Determine the [X, Y] coordinate at the center of the cell enclosing the given text.  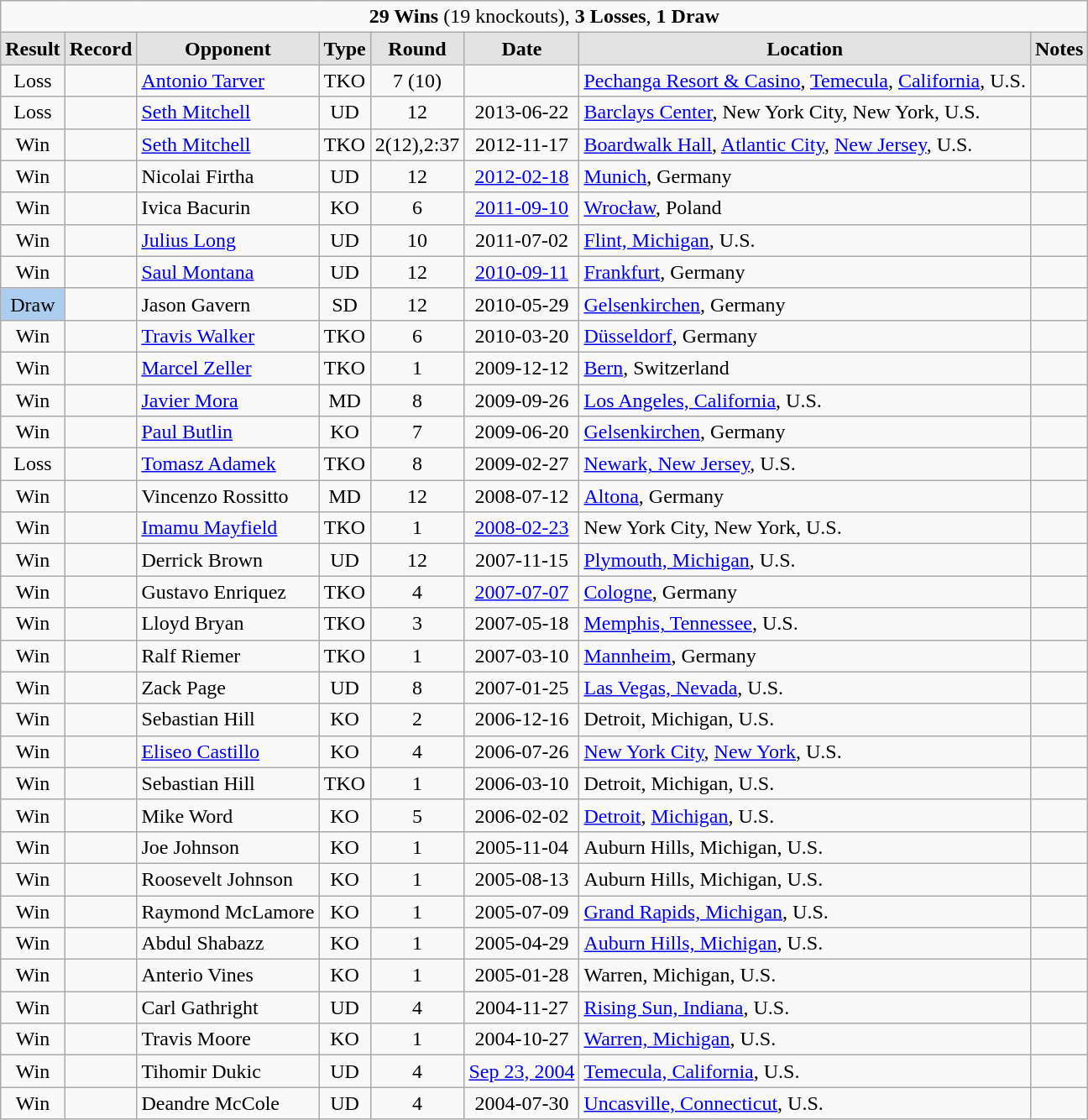
Julius Long [228, 240]
Cologne, Germany [805, 592]
Memphis, Tennessee, U.S. [805, 624]
2010-03-20 [522, 336]
Paul Butlin [228, 432]
Result [33, 49]
Antonio Tarver [228, 81]
Boardwalk Hall, Atlantic City, New Jersey, U.S. [805, 144]
Joe Johnson [228, 847]
Date [522, 49]
Zack Page [228, 688]
Type [344, 49]
Derrick Brown [228, 560]
2005-04-29 [522, 944]
2005-07-09 [522, 911]
2011-09-10 [522, 208]
Ralf Riemer [228, 656]
Lloyd Bryan [228, 624]
2009-09-26 [522, 400]
2009-02-27 [522, 464]
2013-06-22 [522, 113]
Tomasz Adamek [228, 464]
Los Angeles, California, U.S. [805, 400]
2005-01-28 [522, 976]
Mike Word [228, 815]
2009-12-12 [522, 368]
Record [101, 49]
Ivica Bacurin [228, 208]
Newark, New Jersey, U.S. [805, 464]
2006-02-02 [522, 815]
Imamu Mayfield [228, 528]
Frankfurt, Germany [805, 272]
Opponent [228, 49]
2006-07-26 [522, 751]
Abdul Shabazz [228, 944]
2010-09-11 [522, 272]
2006-12-16 [522, 720]
2005-11-04 [522, 847]
2007-11-15 [522, 560]
2008-07-12 [522, 496]
Uncasville, Connecticut, U.S. [805, 1103]
Grand Rapids, Michigan, U.S. [805, 911]
2004-07-30 [522, 1103]
10 [417, 240]
Tihomir Dukic [228, 1071]
Eliseo Castillo [228, 751]
Plymouth, Michigan, U.S. [805, 560]
2007-05-18 [522, 624]
2007-03-10 [522, 656]
2007-01-25 [522, 688]
2005-08-13 [522, 879]
Jason Gavern [228, 304]
Anterio Vines [228, 976]
Carl Gathright [228, 1007]
2008-02-23 [522, 528]
SD [344, 304]
Gustavo Enriquez [228, 592]
2007-07-07 [522, 592]
Nicolai Firtha [228, 176]
2009-06-20 [522, 432]
Draw [33, 304]
2012-02-18 [522, 176]
Notes [1059, 49]
3 [417, 624]
Javier Mora [228, 400]
2006-03-10 [522, 783]
Düsseldorf, Germany [805, 336]
Saul Montana [228, 272]
Raymond McLamore [228, 911]
Munich, Germany [805, 176]
Altona, Germany [805, 496]
7 (10) [417, 81]
2012-11-17 [522, 144]
Round [417, 49]
Deandre McCole [228, 1103]
Temecula, California, U.S. [805, 1071]
Travis Walker [228, 336]
29 Wins (19 knockouts), 3 Losses, 1 Draw [544, 17]
Bern, Switzerland [805, 368]
Flint, Michigan, U.S. [805, 240]
Barclays Center, New York City, New York, U.S. [805, 113]
2004-11-27 [522, 1007]
2(12),2:37 [417, 144]
5 [417, 815]
Marcel Zeller [228, 368]
2 [417, 720]
Wrocław, Poland [805, 208]
Sep 23, 2004 [522, 1071]
2011-07-02 [522, 240]
Travis Moore [228, 1039]
Location [805, 49]
2010-05-29 [522, 304]
Pechanga Resort & Casino, Temecula, California, U.S. [805, 81]
Vincenzo Rossitto [228, 496]
Mannheim, Germany [805, 656]
Las Vegas, Nevada, U.S. [805, 688]
7 [417, 432]
Roosevelt Johnson [228, 879]
Rising Sun, Indiana, U.S. [805, 1007]
2004-10-27 [522, 1039]
